Return [X, Y] of the center of cell containing provided text 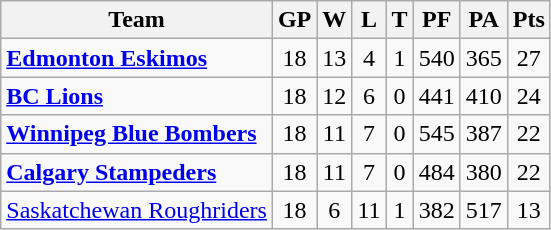
441 [436, 96]
Winnipeg Blue Bombers [137, 134]
380 [484, 172]
T [400, 20]
382 [436, 210]
545 [436, 134]
Calgary Stampeders [137, 172]
Pts [528, 20]
410 [484, 96]
540 [436, 58]
365 [484, 58]
PF [436, 20]
Team [137, 20]
PA [484, 20]
L [369, 20]
BC Lions [137, 96]
387 [484, 134]
GP [294, 20]
517 [484, 210]
27 [528, 58]
12 [334, 96]
Saskatchewan Roughriders [137, 210]
Edmonton Eskimos [137, 58]
24 [528, 96]
W [334, 20]
484 [436, 172]
4 [369, 58]
